Capture the cell that displays the provided text and extract its [X, Y] central coordinate. 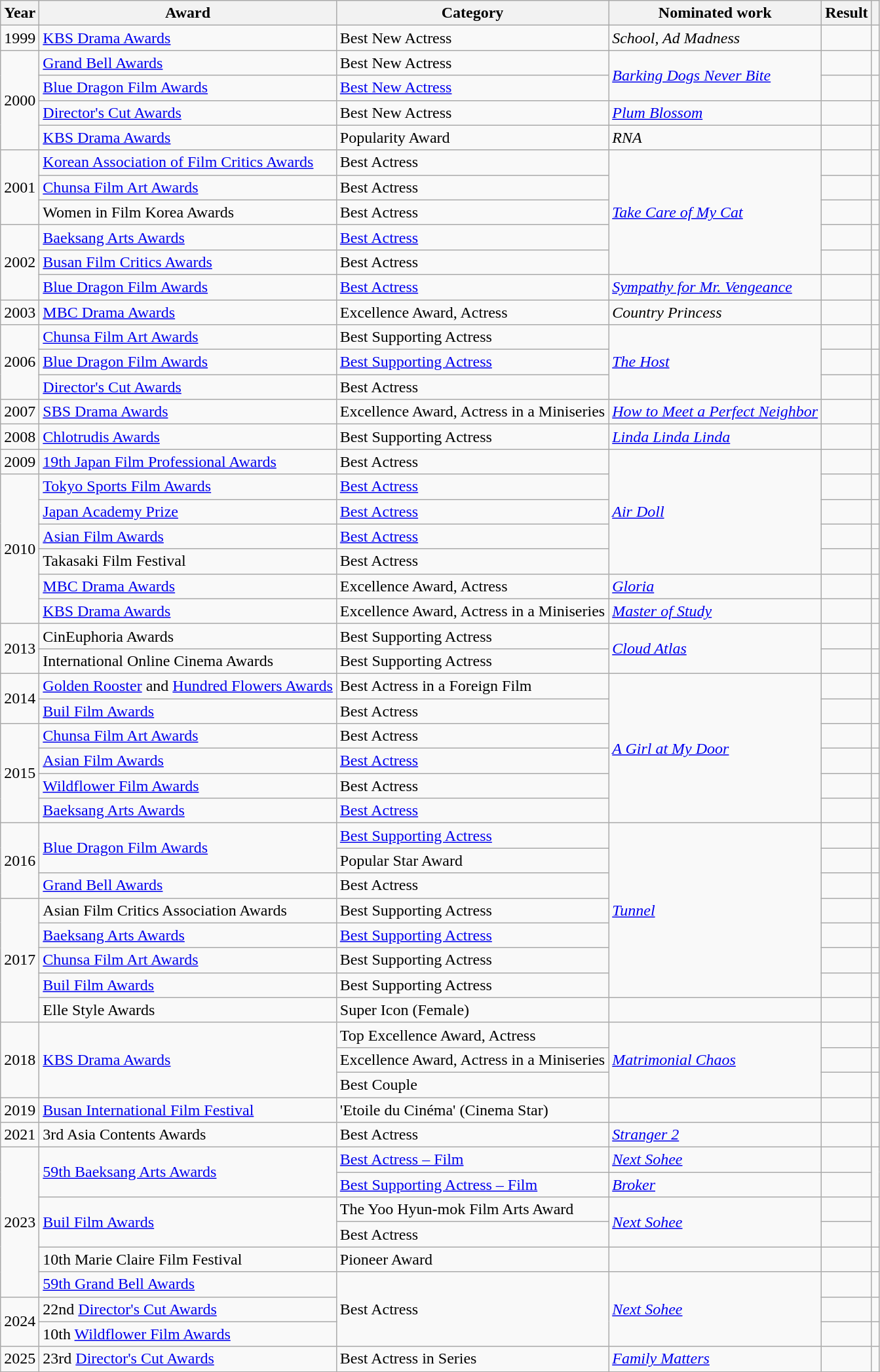
Pioneer Award [472, 1259]
Award [187, 13]
A Girl at My Door [716, 748]
2017 [20, 960]
International Online Cinema Awards [187, 661]
Plum Blossom [716, 113]
2023 [20, 1222]
Takasaki Film Festival [187, 561]
Korean Association of Film Critics Awards [187, 162]
2013 [20, 648]
Busan International Film Festival [187, 1110]
10th Wildflower Film Awards [187, 1334]
Best Actress in a Foreign Film [472, 686]
Stranger 2 [716, 1135]
Family Matters [716, 1359]
Tokyo Sports Film Awards [187, 487]
2006 [20, 362]
Best Actress in Series [472, 1359]
2018 [20, 1060]
3rd Asia Contents Awards [187, 1135]
2025 [20, 1359]
1999 [20, 38]
2024 [20, 1322]
SBS Drama Awards [187, 412]
Gloria [716, 586]
Golden Rooster and Hundred Flowers Awards [187, 686]
Asian Film Critics Association Awards [187, 910]
23rd Director's Cut Awards [187, 1359]
The Yoo Hyun-mok Film Arts Award [472, 1210]
'Etoile du Cinéma' (Cinema Star) [472, 1110]
59th Grand Bell Awards [187, 1284]
Category [472, 13]
Best Actress – Film [472, 1160]
19th Japan Film Professional Awards [187, 462]
Take Care of My Cat [716, 212]
Elle Style Awards [187, 1010]
Tunnel [716, 910]
Master of Study [716, 611]
2000 [20, 100]
2001 [20, 187]
Matrimonial Chaos [716, 1060]
2009 [20, 462]
Popularity Award [472, 138]
Nominated work [716, 13]
2003 [20, 312]
Best Supporting Actress – Film [472, 1185]
Japan Academy Prize [187, 511]
How to Meet a Perfect Neighbor [716, 412]
2016 [20, 861]
CinEuphoria Awards [187, 636]
Wildflower Film Awards [187, 786]
2021 [20, 1135]
Linda Linda Linda [716, 437]
10th Marie Claire Film Festival [187, 1259]
2019 [20, 1110]
Cloud Atlas [716, 648]
2014 [20, 698]
Women in Film Korea Awards [187, 212]
22nd Director's Cut Awards [187, 1309]
School, Ad Madness [716, 38]
Sympathy for Mr. Vengeance [716, 287]
Busan Film Critics Awards [187, 262]
2010 [20, 549]
Barking Dogs Never Bite [716, 75]
2015 [20, 773]
Air Doll [716, 511]
Top Excellence Award, Actress [472, 1035]
59th Baeksang Arts Awards [187, 1172]
RNA [716, 138]
Super Icon (Female) [472, 1010]
2002 [20, 262]
Result [847, 13]
Best Couple [472, 1085]
Country Princess [716, 312]
Popular Star Award [472, 861]
Year [20, 13]
2008 [20, 437]
The Host [716, 362]
Chlotrudis Awards [187, 437]
Broker [716, 1185]
2007 [20, 412]
